Pinpoint the cell where the given text exists, returning its (x, y) midpoint coordinate. 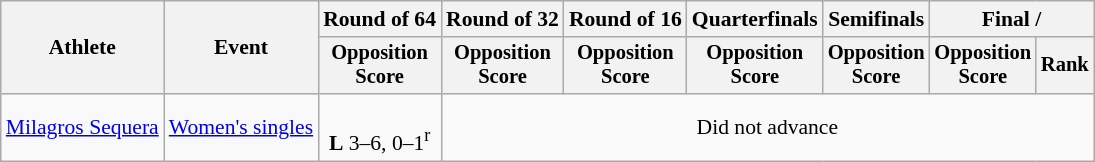
Women's singles (241, 128)
Quarterfinals (755, 19)
Round of 16 (626, 19)
Final / (1011, 19)
Milagros Sequera (82, 128)
Did not advance (768, 128)
Semifinals (876, 19)
L 3–6, 0–1r (380, 128)
Athlete (82, 48)
Rank (1065, 66)
Round of 64 (380, 19)
Round of 32 (502, 19)
Event (241, 48)
